Extract the (X, Y) coordinate from the center of the cell holding the provided text.  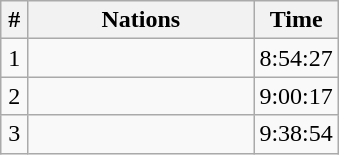
# (14, 20)
8:54:27 (296, 58)
9:00:17 (296, 96)
1 (14, 58)
Nations (141, 20)
3 (14, 134)
9:38:54 (296, 134)
Time (296, 20)
2 (14, 96)
